Determine the (x, y) coordinate at the center of the cell enclosing the given text.  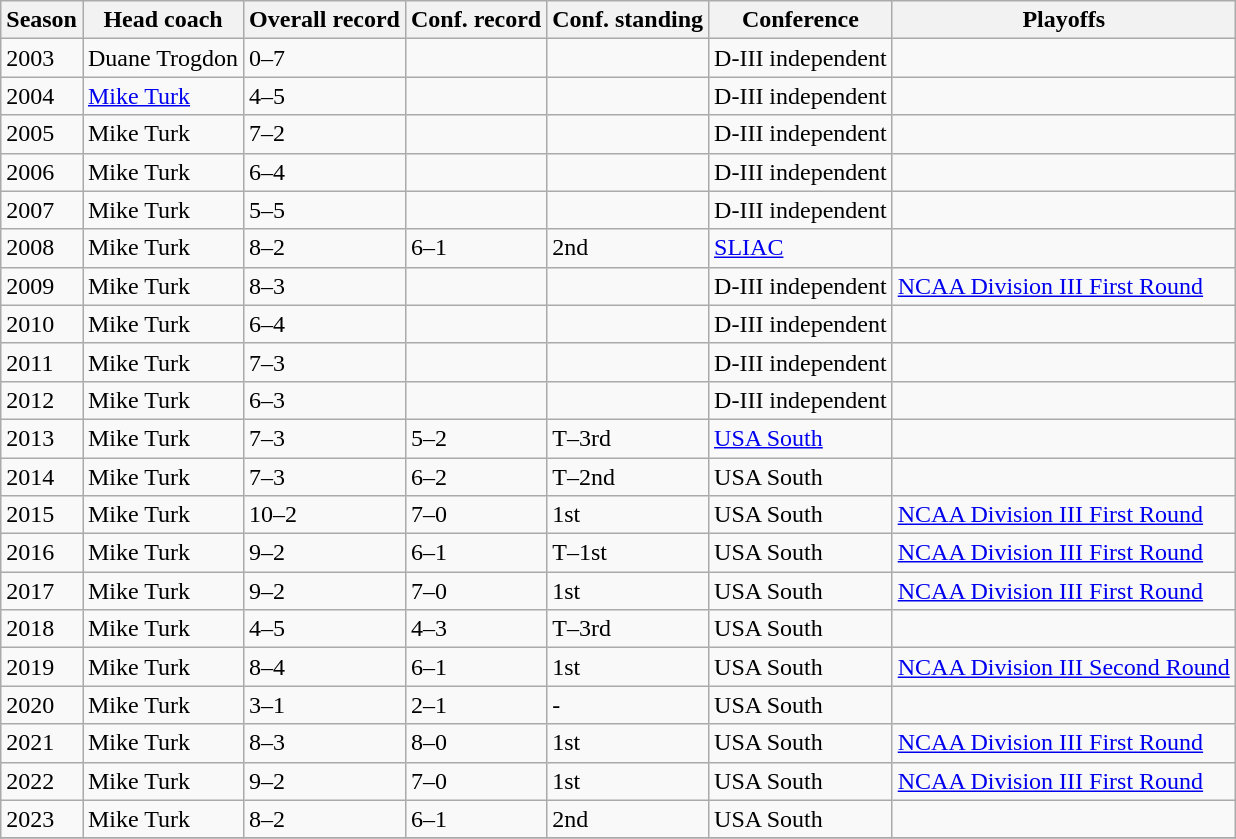
0–7 (325, 58)
2014 (42, 477)
3–1 (325, 705)
Conference (801, 20)
2020 (42, 705)
Overall record (325, 20)
10–2 (325, 515)
NCAA Division III Second Round (1064, 667)
2006 (42, 172)
2013 (42, 438)
SLIAC (801, 248)
2019 (42, 667)
2023 (42, 819)
8–0 (476, 743)
T–2nd (628, 477)
8–4 (325, 667)
2007 (42, 210)
Conf. record (476, 20)
Playoffs (1064, 20)
Conf. standing (628, 20)
2012 (42, 400)
2010 (42, 324)
2003 (42, 58)
2016 (42, 553)
7–2 (325, 134)
2004 (42, 96)
Season (42, 20)
Head coach (162, 20)
5–5 (325, 210)
Duane Trogdon (162, 58)
T–1st (628, 553)
2008 (42, 248)
2021 (42, 743)
- (628, 705)
6–2 (476, 477)
6–3 (325, 400)
2015 (42, 515)
2011 (42, 362)
2017 (42, 591)
2022 (42, 781)
5–2 (476, 438)
2009 (42, 286)
2–1 (476, 705)
4–3 (476, 629)
2005 (42, 134)
2018 (42, 629)
